Search for the cell housing the specified text and yield its (x, y) center coordinate. 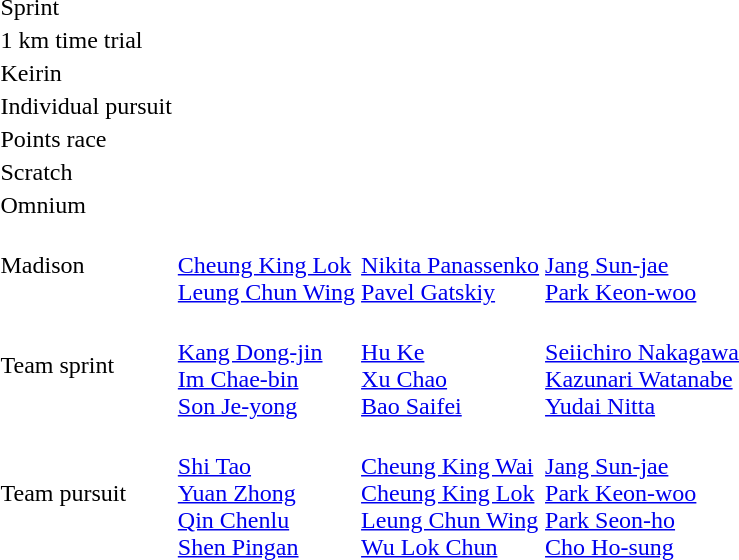
Kang Dong-jinIm Chae-binSon Je-yong (266, 366)
Hu KeXu ChaoBao Saifei (450, 366)
Nikita PanassenkoPavel Gatskiy (450, 265)
Cheung King LokLeung Chun Wing (266, 265)
